Determine the [x, y] coordinate at the center of the cell enclosing the given text.  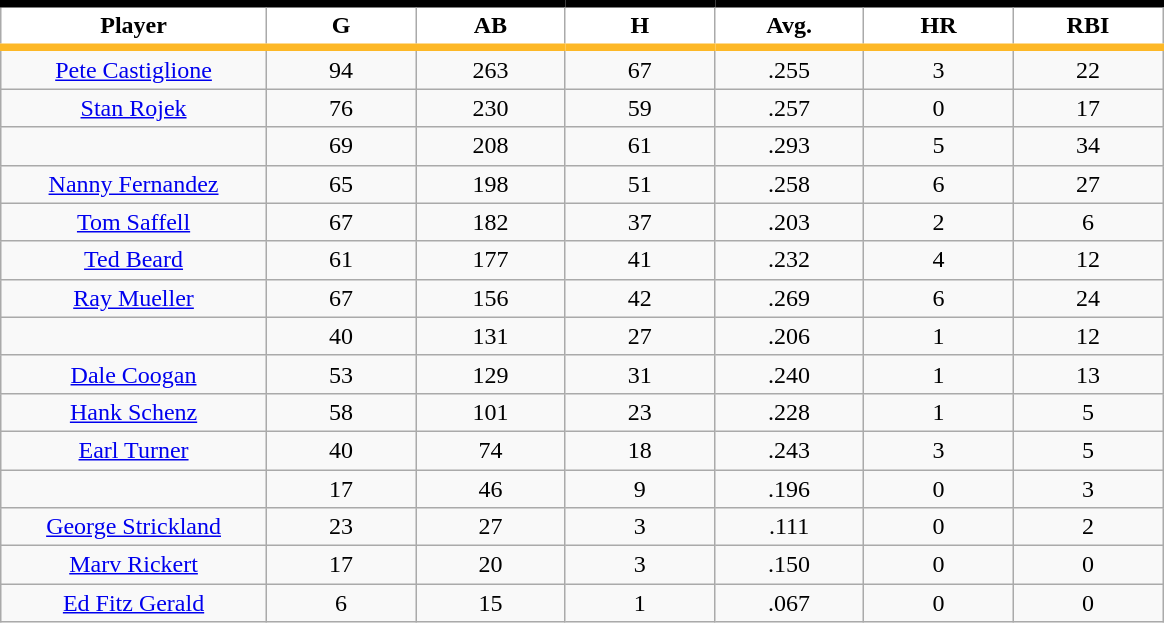
4 [938, 260]
.150 [788, 565]
HR [938, 26]
46 [490, 489]
59 [640, 108]
177 [490, 260]
.255 [788, 68]
Player [134, 26]
.067 [788, 603]
Marv Rickert [134, 565]
182 [490, 222]
.243 [788, 450]
42 [640, 298]
230 [490, 108]
.232 [788, 260]
131 [490, 336]
Ted Beard [134, 260]
Ed Fitz Gerald [134, 603]
Avg. [788, 26]
37 [640, 222]
58 [340, 412]
18 [640, 450]
15 [490, 603]
129 [490, 374]
.203 [788, 222]
51 [640, 184]
208 [490, 146]
.228 [788, 412]
94 [340, 68]
24 [1088, 298]
41 [640, 260]
.240 [788, 374]
34 [1088, 146]
.293 [788, 146]
.206 [788, 336]
76 [340, 108]
263 [490, 68]
53 [340, 374]
Nanny Fernandez [134, 184]
Pete Castiglione [134, 68]
G [340, 26]
156 [490, 298]
.111 [788, 527]
.258 [788, 184]
74 [490, 450]
.269 [788, 298]
Earl Turner [134, 450]
22 [1088, 68]
13 [1088, 374]
Tom Saffell [134, 222]
9 [640, 489]
20 [490, 565]
65 [340, 184]
Dale Coogan [134, 374]
101 [490, 412]
H [640, 26]
Stan Rojek [134, 108]
.196 [788, 489]
Hank Schenz [134, 412]
RBI [1088, 26]
AB [490, 26]
69 [340, 146]
31 [640, 374]
George Strickland [134, 527]
.257 [788, 108]
198 [490, 184]
Ray Mueller [134, 298]
